Locate the cell with the specified text and output its (x, y) center coordinate. 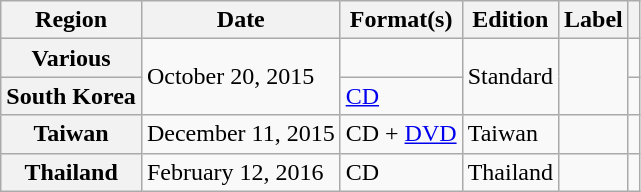
Standard (510, 77)
Edition (510, 20)
October 20, 2015 (240, 77)
CD + DVD (401, 134)
February 12, 2016 (240, 172)
Various (72, 58)
Region (72, 20)
South Korea (72, 96)
December 11, 2015 (240, 134)
Format(s) (401, 20)
Date (240, 20)
Label (593, 20)
